Return the [x, y] coordinate for the center point of the cell that contains the specified text.  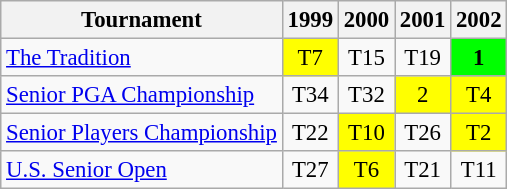
U.S. Senior Open [142, 170]
Senior PGA Championship [142, 95]
T27 [310, 170]
1 [479, 58]
T7 [310, 58]
T22 [310, 133]
Senior Players Championship [142, 133]
Tournament [142, 20]
T10 [366, 133]
T6 [366, 170]
T2 [479, 133]
2 [422, 95]
T19 [422, 58]
1999 [310, 20]
The Tradition [142, 58]
T21 [422, 170]
T26 [422, 133]
T32 [366, 95]
2002 [479, 20]
T34 [310, 95]
2000 [366, 20]
T4 [479, 95]
T15 [366, 58]
T11 [479, 170]
2001 [422, 20]
